Search for the cell housing the specified text and yield its [X, Y] center coordinate. 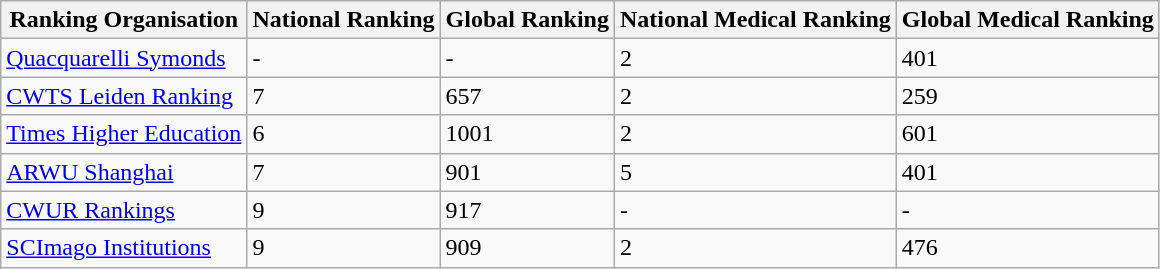
6 [344, 134]
601 [1028, 134]
Global Medical Ranking [1028, 20]
5 [756, 172]
National Medical Ranking [756, 20]
Times Higher Education [124, 134]
476 [1028, 248]
ARWU Shanghai [124, 172]
917 [527, 210]
Ranking Organisation [124, 20]
909 [527, 248]
Quacquarelli Symonds [124, 58]
CWUR Rankings [124, 210]
901 [527, 172]
657 [527, 96]
259 [1028, 96]
1001 [527, 134]
CWTS Leiden Ranking [124, 96]
National Ranking [344, 20]
SCImago Institutions [124, 248]
Global Ranking [527, 20]
